Capture the cell that displays the provided text and extract its (x, y) central coordinate. 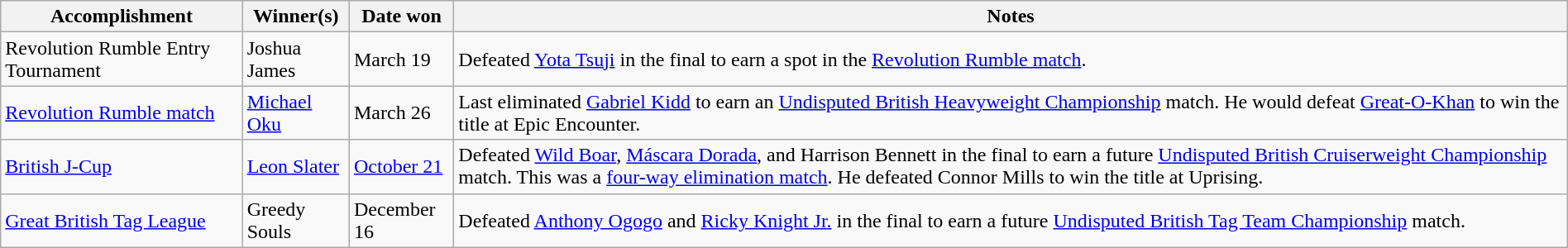
Winner(s) (296, 17)
Accomplishment (122, 17)
Joshua James (296, 60)
Michael Oku (296, 112)
Notes (1011, 17)
Leon Slater (296, 167)
Defeated Yota Tsuji in the final to earn a spot in the Revolution Rumble match. (1011, 60)
Greedy Souls (296, 220)
March 19 (401, 60)
December 16 (401, 220)
Revolution Rumble match (122, 112)
Great British Tag League (122, 220)
British J-Cup (122, 167)
October 21 (401, 167)
Date won (401, 17)
Revolution Rumble Entry Tournament (122, 60)
Defeated Anthony Ogogo and Ricky Knight Jr. in the final to earn a future Undisputed British Tag Team Championship match. (1011, 220)
March 26 (401, 112)
